Scan for the cell matching the given text and deliver its [X, Y] coordinate at center. 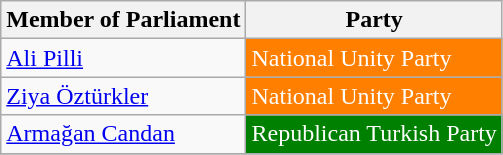
Armağan Candan [124, 134]
Member of Parliament [124, 20]
Ziya Öztürkler [124, 96]
Party [374, 20]
Ali Pilli [124, 58]
Republican Turkish Party [374, 134]
